Determine the (x, y) coordinate at the center of the cell enclosing the given text.  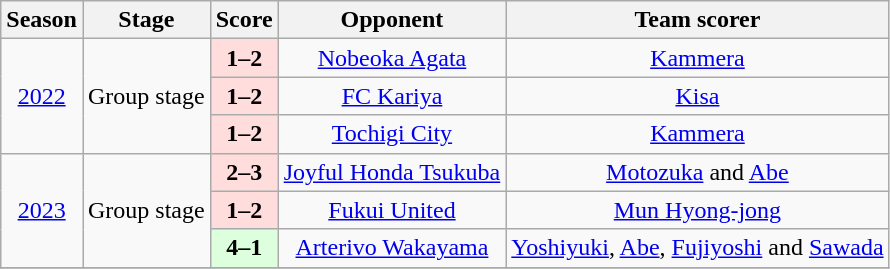
Team scorer (698, 20)
Motozuka and Abe (698, 172)
Arterivo Wakayama (392, 248)
2022 (42, 96)
FC Kariya (392, 96)
Yoshiyuki, Abe, Fujiyoshi and Sawada (698, 248)
Season (42, 20)
Kisa (698, 96)
2–3 (244, 172)
2023 (42, 210)
Stage (146, 20)
Tochigi City (392, 134)
Fukui United (392, 210)
Score (244, 20)
4–1 (244, 248)
Joyful Honda Tsukuba (392, 172)
Mun Hyong-jong (698, 210)
Opponent (392, 20)
Nobeoka Agata (392, 58)
